Scan for the cell matching the given text and deliver its (x, y) coordinate at center. 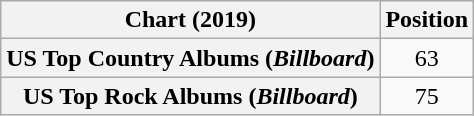
Position (427, 20)
US Top Rock Albums (Billboard) (190, 96)
75 (427, 96)
Chart (2019) (190, 20)
US Top Country Albums (Billboard) (190, 58)
63 (427, 58)
